Output the [x, y] coordinate of the center of the cell containing the given text.  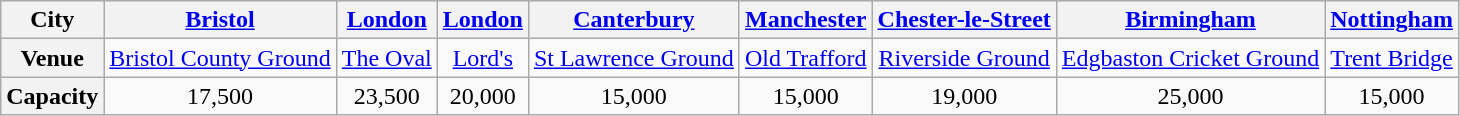
23,500 [386, 96]
25,000 [1190, 96]
The Oval [386, 58]
St Lawrence Ground [634, 58]
Bristol County Ground [220, 58]
Edgbaston Cricket Ground [1190, 58]
17,500 [220, 96]
Chester-le-Street [964, 20]
Riverside Ground [964, 58]
Birmingham [1190, 20]
20,000 [482, 96]
Trent Bridge [1392, 58]
Venue [52, 58]
Canterbury [634, 20]
Bristol [220, 20]
Capacity [52, 96]
Nottingham [1392, 20]
19,000 [964, 96]
Manchester [806, 20]
Old Trafford [806, 58]
City [52, 20]
Lord's [482, 58]
